Locate the cell with the specified text and output its [x, y] center coordinate. 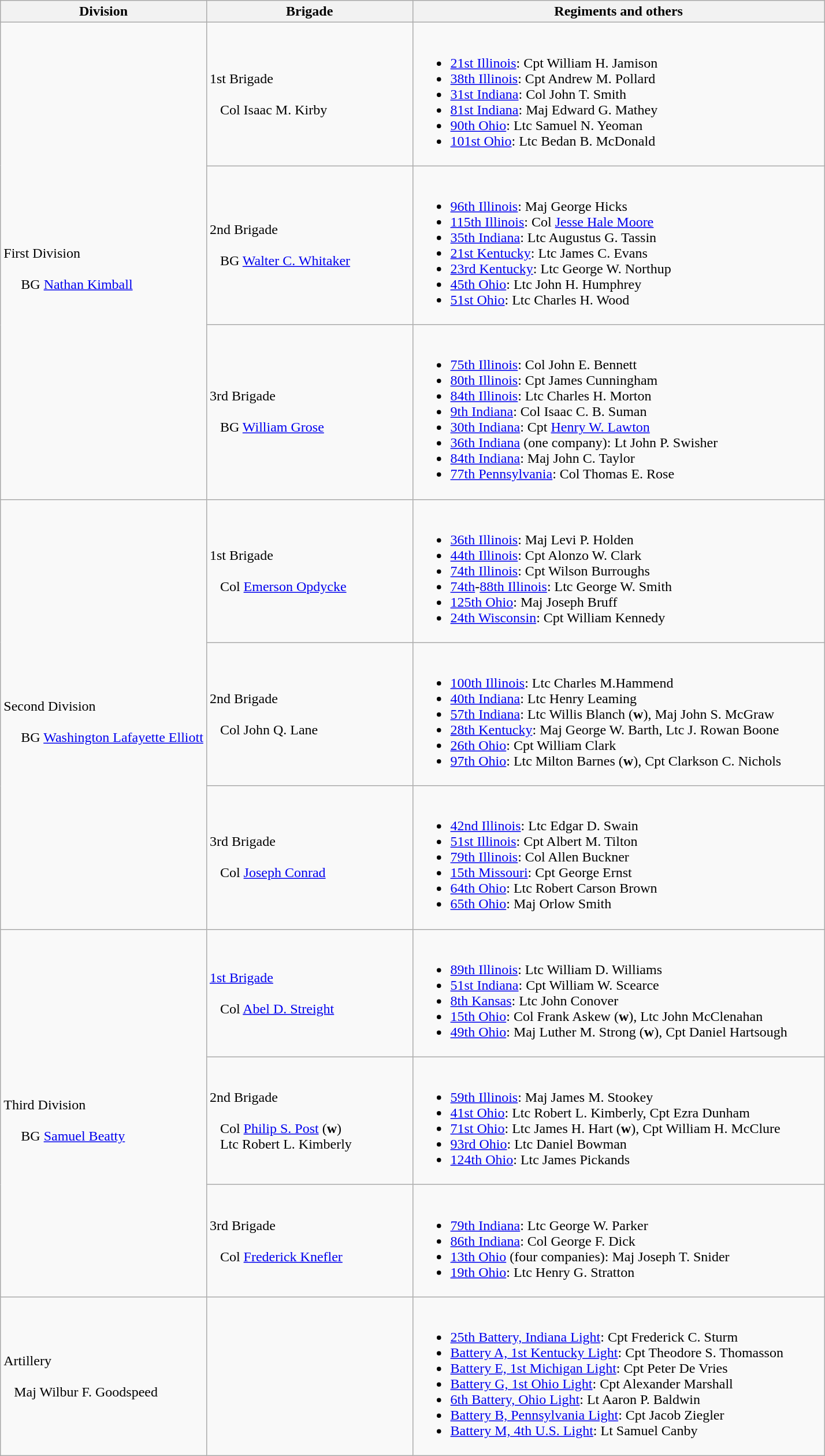
2nd Brigade BG Walter C. Whitaker [310, 245]
3rd Brigade Col Joseph Conrad [310, 857]
Division [104, 12]
1st Brigade Col Isaac M. Kirby [310, 94]
Brigade [310, 12]
2nd Brigade Col John Q. Lane [310, 714]
Regiments and others [618, 12]
Artillery Maj Wilbur F. Goodspeed [104, 1376]
Second Division BG Washington Lafayette Elliott [104, 714]
3rd Brigade BG William Grose [310, 412]
1st Brigade Col Emerson Opdycke [310, 571]
3rd Brigade Col Frederick Knefler [310, 1240]
1st Brigade Col Abel D. Streight [310, 993]
79th Indiana: Ltc George W. Parker86th Indiana: Col George F. Dick13th Ohio (four companies): Maj Joseph T. Snider19th Ohio: Ltc Henry G. Stratton [618, 1240]
2nd Brigade Col Philip S. Post (w) Ltc Robert L. Kimberly [310, 1121]
Third Division BG Samuel Beatty [104, 1113]
First Division BG Nathan Kimball [104, 261]
